Output the (x, y) coordinate of the center of the cell containing the given text.  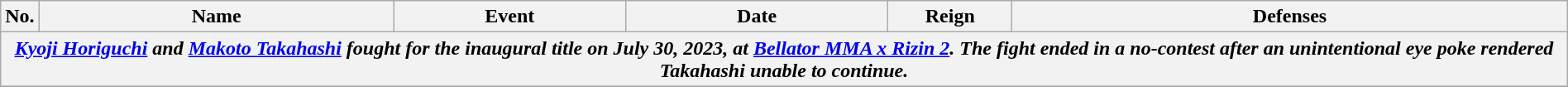
Reign (950, 17)
Event (509, 17)
Defenses (1290, 17)
Date (756, 17)
Name (217, 17)
No. (20, 17)
